Detect which cell encompasses the target text, then output its [x, y] center coordinate. 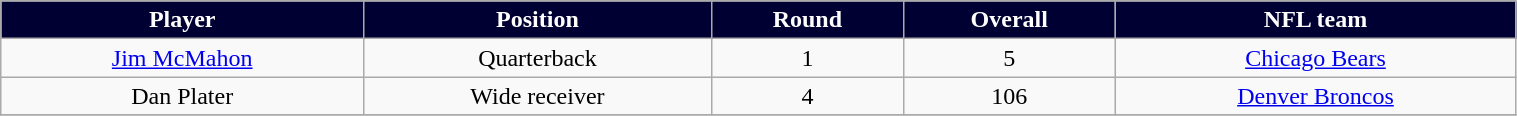
Jim McMahon [182, 58]
Position [538, 20]
Round [807, 20]
5 [1010, 58]
Overall [1010, 20]
NFL team [1316, 20]
Denver Broncos [1316, 96]
Dan Plater [182, 96]
Chicago Bears [1316, 58]
4 [807, 96]
Quarterback [538, 58]
Wide receiver [538, 96]
Player [182, 20]
106 [1010, 96]
1 [807, 58]
